Locate the cell with the specified text and output its [x, y] center coordinate. 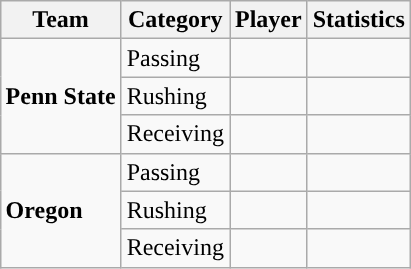
Player [269, 20]
Category [175, 20]
Penn State [60, 96]
Team [60, 20]
Oregon [60, 210]
Statistics [358, 20]
